Output the (X, Y) coordinate of the center of the cell containing the given text.  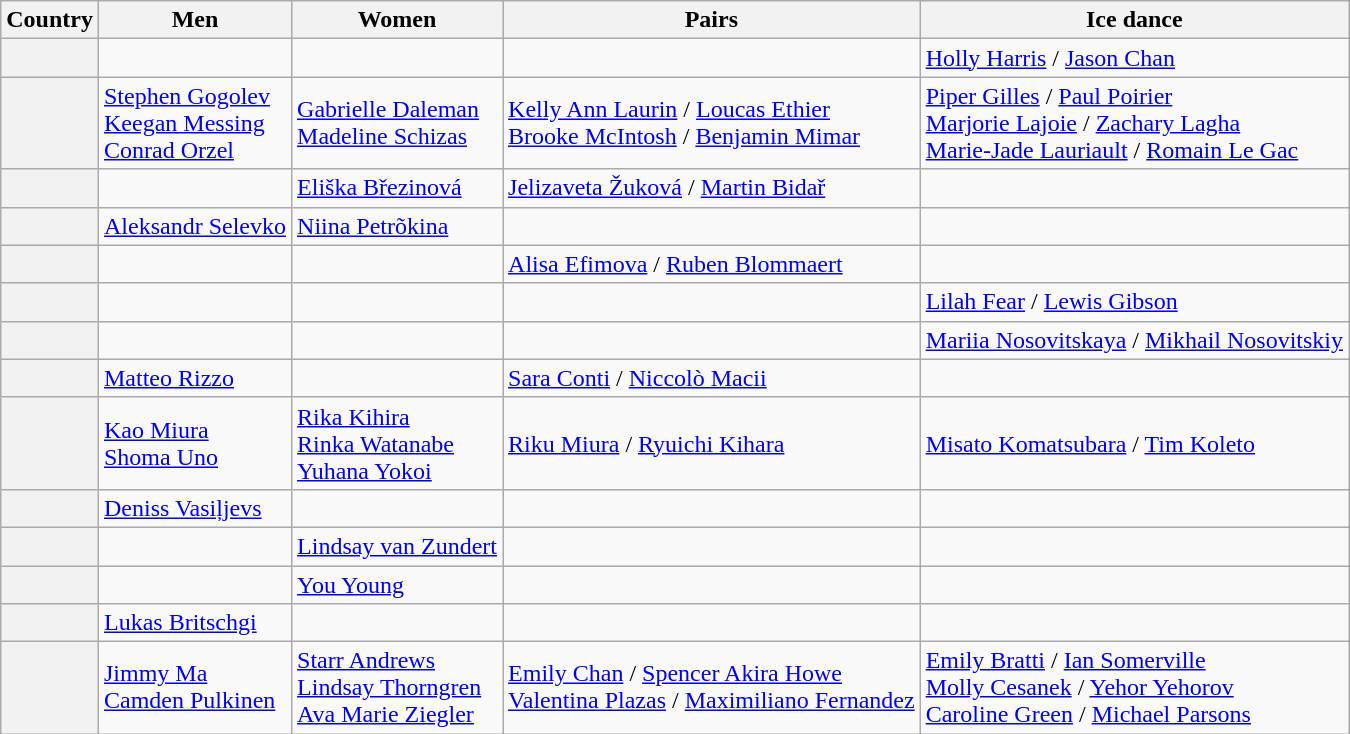
Kelly Ann Laurin / Loucas EthierBrooke McIntosh / Benjamin Mimar (712, 123)
Ice dance (1134, 20)
Lindsay van Zundert (398, 546)
Lilah Fear / Lewis Gibson (1134, 302)
Kao MiuraShoma Uno (194, 443)
Pairs (712, 20)
Eliška Březinová (398, 188)
Stephen GogolevKeegan MessingConrad Orzel (194, 123)
Alisa Efimova / Ruben Blommaert (712, 264)
Starr AndrewsLindsay ThorngrenAva Marie Ziegler (398, 688)
Gabrielle DalemanMadeline Schizas (398, 123)
Lukas Britschgi (194, 623)
Women (398, 20)
Aleksandr Selevko (194, 226)
Mariia Nosovitskaya / Mikhail Nosovitskiy (1134, 340)
Jelizaveta Žuková / Martin Bidař (712, 188)
Riku Miura / Ryuichi Kihara (712, 443)
Jimmy MaCamden Pulkinen (194, 688)
Sara Conti / Niccolò Macii (712, 378)
Holly Harris / Jason Chan (1134, 58)
You Young (398, 585)
Emily Chan / Spencer Akira HoweValentina Plazas / Maximiliano Fernandez (712, 688)
Emily Bratti / Ian SomervilleMolly Cesanek / Yehor YehorovCaroline Green / Michael Parsons (1134, 688)
Men (194, 20)
Rika KihiraRinka WatanabeYuhana Yokoi (398, 443)
Piper Gilles / Paul PoirierMarjorie Lajoie / Zachary LaghaMarie-Jade Lauriault / Romain Le Gac (1134, 123)
Niina Petrõkina (398, 226)
Misato Komatsubara / Tim Koleto (1134, 443)
Country (50, 20)
Matteo Rizzo (194, 378)
Deniss Vasiļjevs (194, 508)
